From the cell containing the given text, extract its center point as (X, Y) coordinate. 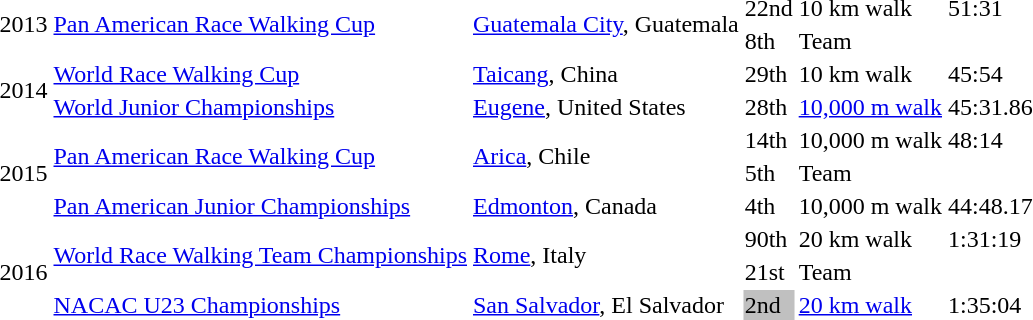
90th (768, 239)
World Junior Championships (260, 107)
4th (768, 206)
San Salvador, El Salvador (606, 305)
Pan American Race Walking Cup (260, 156)
World Race Walking Team Championships (260, 256)
Rome, Italy (606, 256)
Edmonton, Canada (606, 206)
2nd (768, 305)
14th (768, 140)
Taicang, China (606, 74)
NACAC U23 Championships (260, 305)
Eugene, United States (606, 107)
28th (768, 107)
10 km walk (870, 74)
21st (768, 272)
29th (768, 74)
Pan American Junior Championships (260, 206)
5th (768, 173)
Arica, Chile (606, 156)
World Race Walking Cup (260, 74)
8th (768, 41)
